Pinpoint the cell where the given text exists, returning its [X, Y] midpoint coordinate. 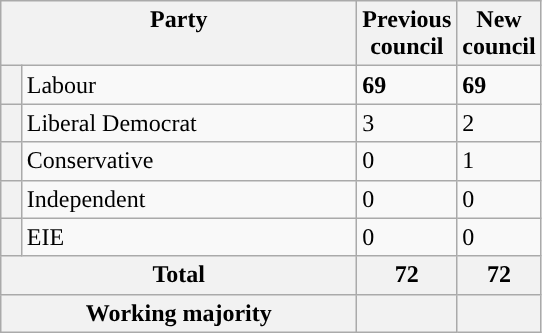
Labour [189, 85]
Total [179, 275]
Party [179, 34]
Conservative [189, 161]
2 [499, 123]
Liberal Democrat [189, 123]
Independent [189, 199]
Previous council [407, 34]
1 [499, 161]
New council [499, 34]
Working majority [179, 313]
3 [407, 123]
EIE [189, 237]
